Provide the [X, Y] coordinate of the cell's center where the given text is located.  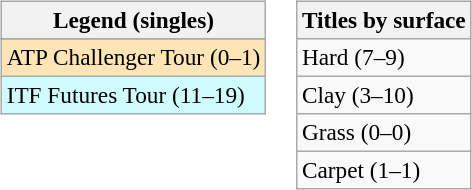
ATP Challenger Tour (0–1) [133, 57]
Grass (0–0) [384, 133]
Hard (7–9) [384, 57]
ITF Futures Tour (11–19) [133, 95]
Carpet (1–1) [384, 171]
Legend (singles) [133, 20]
Clay (3–10) [384, 95]
Titles by surface [384, 20]
